Pinpoint the cell where the given text exists, returning its (x, y) midpoint coordinate. 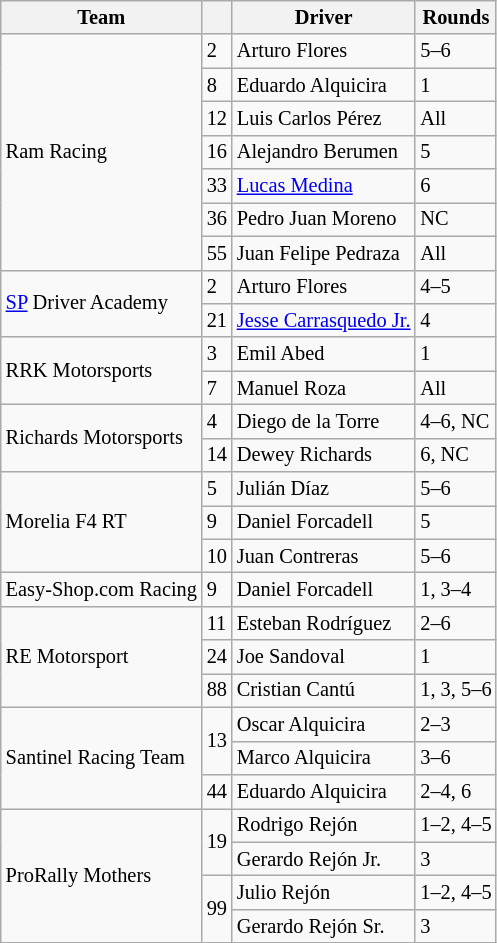
SP Driver Academy (102, 304)
Marco Alquicira (324, 758)
11 (217, 623)
12 (217, 118)
Cristian Cantú (324, 690)
Gerardo Rejón Jr. (324, 859)
Rounds (456, 17)
Alejandro Berumen (324, 152)
3–6 (456, 758)
Gerardo Rejón Sr. (324, 926)
10 (217, 556)
Richards Motorsports (102, 438)
Morelia F4 RT (102, 522)
6, NC (456, 455)
Jesse Carrasquedo Jr. (324, 320)
Dewey Richards (324, 455)
NC (456, 219)
44 (217, 791)
Julián Díaz (324, 489)
36 (217, 219)
Manuel Roza (324, 388)
1, 3–4 (456, 589)
Lucas Medina (324, 186)
Juan Contreras (324, 556)
33 (217, 186)
Emil Abed (324, 354)
Easy-Shop.com Racing (102, 589)
Ram Racing (102, 152)
88 (217, 690)
Rodrigo Rejón (324, 825)
RRK Motorsports (102, 370)
2–4, 6 (456, 791)
Julio Rejón (324, 892)
Luis Carlos Pérez (324, 118)
Joe Sandoval (324, 657)
13 (217, 740)
Santinel Racing Team (102, 758)
Driver (324, 17)
14 (217, 455)
99 (217, 908)
Oscar Alquicira (324, 724)
21 (217, 320)
Esteban Rodríguez (324, 623)
24 (217, 657)
RE Motorsport (102, 656)
16 (217, 152)
Team (102, 17)
Diego de la Torre (324, 421)
6 (456, 186)
7 (217, 388)
4–5 (456, 287)
2–3 (456, 724)
4–6, NC (456, 421)
8 (217, 85)
2–6 (456, 623)
1, 3, 5–6 (456, 690)
55 (217, 253)
Pedro Juan Moreno (324, 219)
19 (217, 842)
Juan Felipe Pedraza (324, 253)
ProRally Mothers (102, 876)
